Determine the (X, Y) coordinate at the center of the cell enclosing the given text.  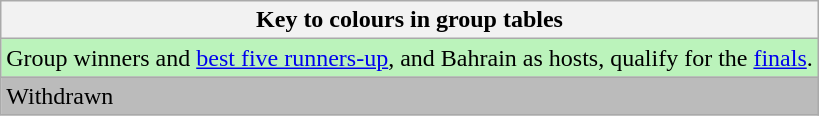
Withdrawn (410, 96)
Group winners and best five runners-up, and Bahrain as hosts, qualify for the finals. (410, 58)
Key to colours in group tables (410, 20)
